Provide the (X, Y) coordinate of the cell's center where the given text is located.  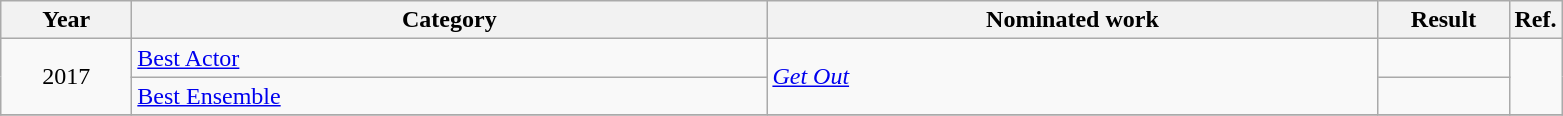
Best Ensemble (450, 96)
Get Out (1072, 77)
Best Actor (450, 58)
Ref. (1536, 20)
2017 (66, 77)
Result (1444, 20)
Year (66, 20)
Category (450, 20)
Nominated work (1072, 20)
